Extract the [x, y] coordinate from the center of the cell holding the provided text.  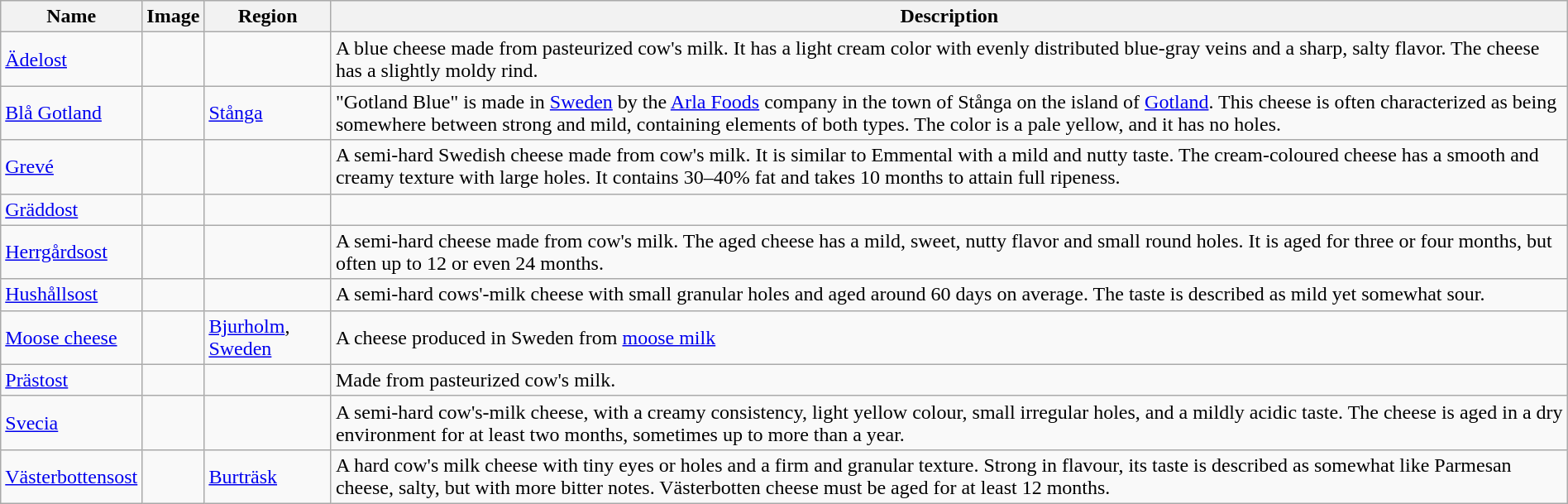
Region [268, 17]
A cheese produced in Sweden from moose milk [949, 338]
Hushållsost [71, 295]
Grevé [71, 167]
Description [949, 17]
Burträsk [268, 477]
Blå Gotland [71, 113]
Name [71, 17]
Herrgårdsost [71, 252]
Prästost [71, 380]
Bjurholm, Sweden [268, 338]
Moose cheese [71, 338]
Ädelost [71, 60]
Svecia [71, 422]
A semi-hard cows'-milk cheese with small granular holes and aged around 60 days on average. The taste is described as mild yet somewhat sour. [949, 295]
Västerbottensost [71, 477]
Stånga [268, 113]
Made from pasteurized cow's milk. [949, 380]
Image [174, 17]
Gräddost [71, 209]
